From the cell containing the given text, extract its center point as [X, Y] coordinate. 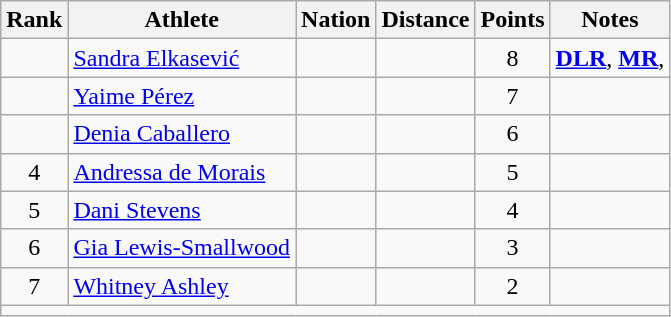
Gia Lewis-Smallwood [182, 248]
Points [512, 20]
Sandra Elkasević [182, 58]
Andressa de Morais [182, 172]
2 [512, 286]
3 [512, 248]
Athlete [182, 20]
Denia Caballero [182, 134]
Dani Stevens [182, 210]
Nation [336, 20]
Rank [34, 20]
Whitney Ashley [182, 286]
8 [512, 58]
Yaime Pérez [182, 96]
DLR, MR, [610, 58]
Notes [610, 20]
Distance [426, 20]
